Capture the cell that displays the provided text and extract its [X, Y] central coordinate. 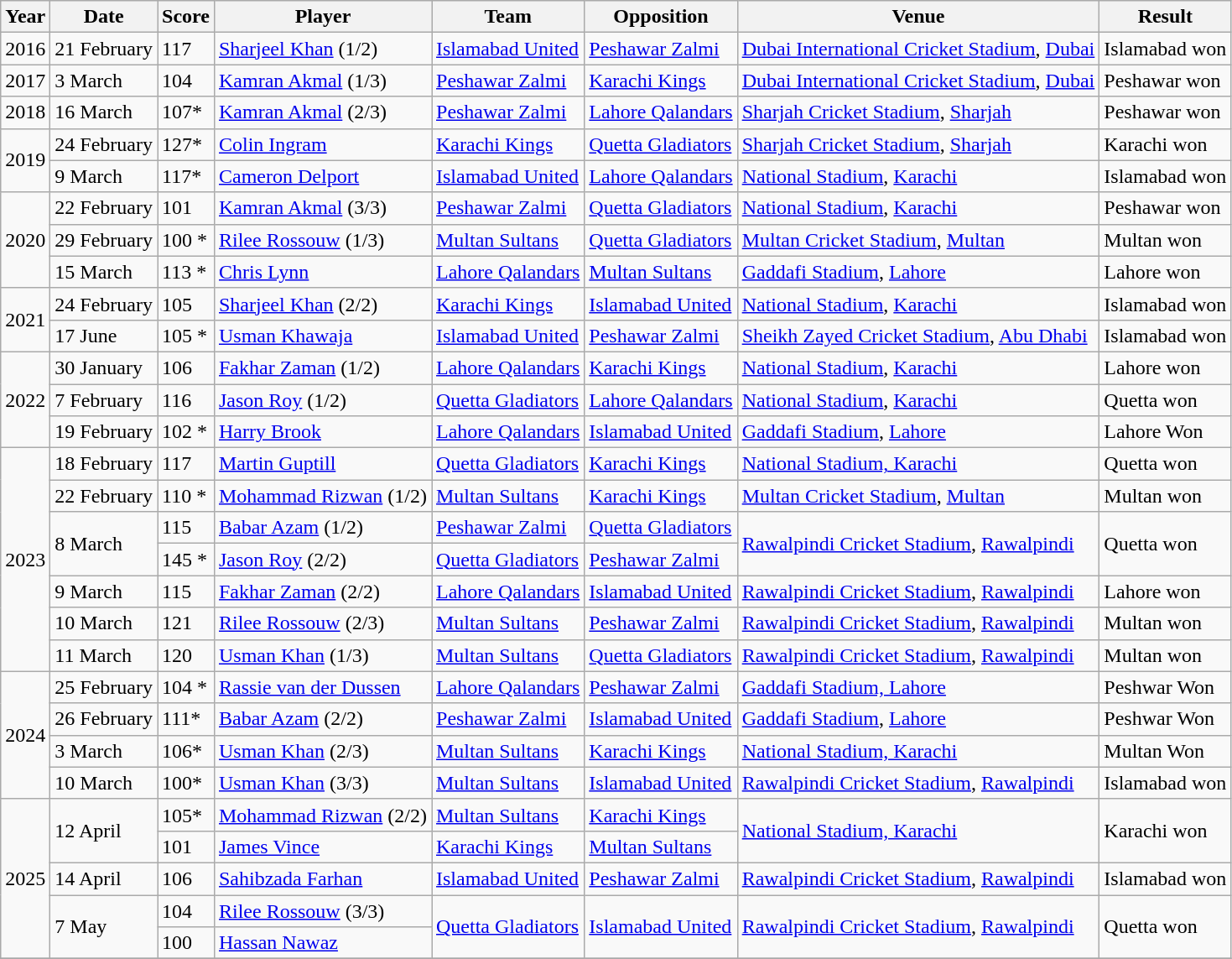
Rilee Rossouw (2/3) [322, 623]
116 [186, 400]
Date [104, 17]
Jason Roy (1/2) [322, 400]
Score [186, 17]
Kamran Akmal (1/3) [322, 81]
Sharjeel Khan (1/2) [322, 49]
2025 [25, 878]
Jason Roy (2/2) [322, 560]
8 March [104, 544]
Fakhar Zaman (1/2) [322, 367]
Usman Khawaja [322, 336]
Fakhar Zaman (2/2) [322, 592]
Usman Khan (1/3) [322, 655]
15 March [104, 272]
105 * [186, 336]
James Vince [322, 847]
2020 [25, 240]
105* [186, 815]
Cameron Delport [322, 176]
Sharjeel Khan (2/2) [322, 304]
7 May [104, 926]
16 March [104, 112]
Rilee Rossouw (3/3) [322, 910]
Rilee Rossouw (1/3) [322, 240]
30 January [104, 367]
29 February [104, 240]
2024 [25, 735]
2019 [25, 160]
26 February [104, 719]
Harry Brook [322, 432]
111* [186, 719]
Usman Khan (2/3) [322, 751]
Usman Khan (3/3) [322, 783]
25 February [104, 687]
100 * [186, 240]
104 * [186, 687]
Opposition [661, 17]
Hassan Nawaz [322, 943]
7 February [104, 400]
106* [186, 751]
100* [186, 783]
100 [186, 943]
Kamran Akmal (3/3) [322, 208]
Babar Azam (1/2) [322, 528]
Chris Lynn [322, 272]
Martin Guptill [322, 464]
17 June [104, 336]
Team [507, 17]
Mohammad Rizwan (2/2) [322, 815]
113 * [186, 272]
18 February [104, 464]
Year [25, 17]
Rassie van der Dussen [322, 687]
2023 [25, 560]
Colin Ingram [322, 144]
19 February [104, 432]
Babar Azam (2/2) [322, 719]
Sahibzada Farhan [322, 878]
2022 [25, 399]
107* [186, 112]
2018 [25, 112]
Player [322, 17]
Result [1166, 17]
127* [186, 144]
145 * [186, 560]
21 February [104, 49]
12 April [104, 831]
11 March [104, 655]
14 April [104, 878]
Multan Won [1166, 751]
120 [186, 655]
Venue [918, 17]
2016 [25, 49]
2021 [25, 320]
Sheikh Zayed Cricket Stadium, Abu Dhabi [918, 336]
117* [186, 176]
110 * [186, 496]
Mohammad Rizwan (1/2) [322, 496]
121 [186, 623]
2017 [25, 81]
Lahore Won [1166, 432]
102 * [186, 432]
105 [186, 304]
Kamran Akmal (2/3) [322, 112]
